Capture the cell that displays the provided text and extract its (x, y) central coordinate. 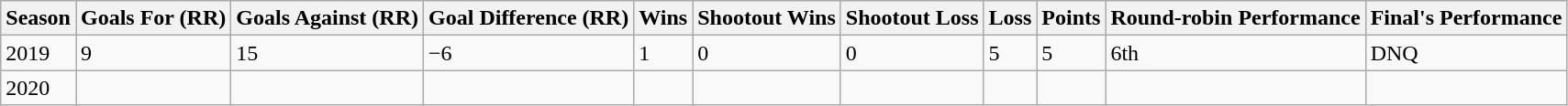
Shootout Loss (912, 18)
Goal Difference (RR) (528, 18)
9 (152, 53)
2019 (39, 53)
DNQ (1466, 53)
Goals For (RR) (152, 18)
Season (39, 18)
15 (328, 53)
Shootout Wins (767, 18)
2020 (39, 88)
Final's Performance (1466, 18)
1 (663, 53)
Goals Against (RR) (328, 18)
Loss (1010, 18)
6th (1235, 53)
Round-robin Performance (1235, 18)
Wins (663, 18)
Points (1072, 18)
−6 (528, 53)
